Identify which cell holds the provided text, then report its [X, Y] central coordinate. 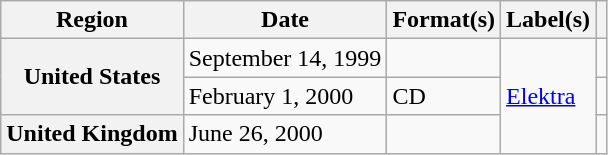
United States [92, 77]
June 26, 2000 [285, 134]
Label(s) [548, 20]
Elektra [548, 96]
United Kingdom [92, 134]
Region [92, 20]
February 1, 2000 [285, 96]
Format(s) [444, 20]
CD [444, 96]
September 14, 1999 [285, 58]
Date [285, 20]
